Search for the cell housing the specified text and yield its (X, Y) center coordinate. 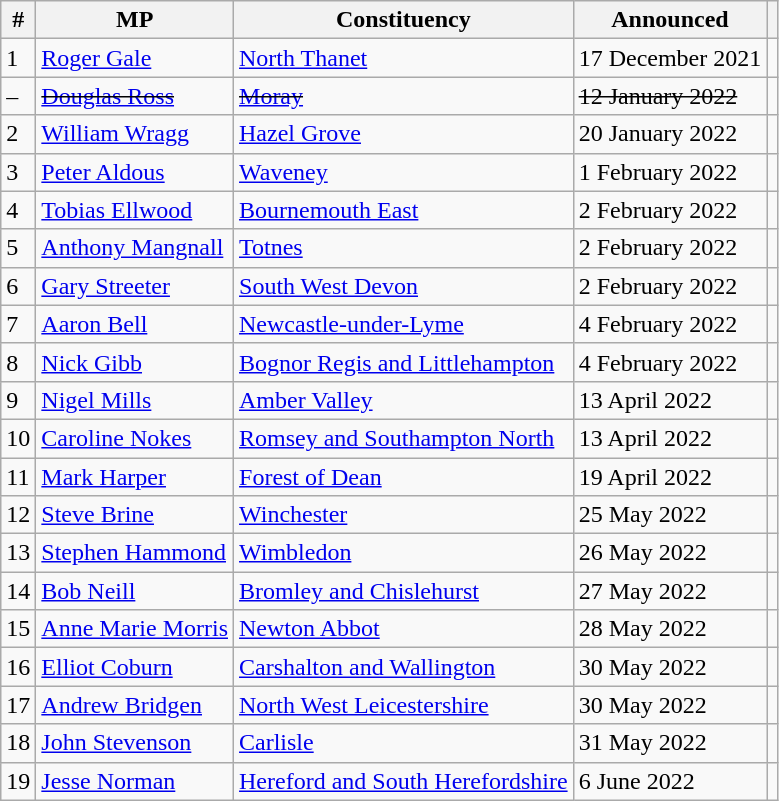
7 (18, 324)
16 (18, 667)
North Thanet (404, 58)
Aaron Bell (135, 324)
10 (18, 438)
25 May 2022 (670, 515)
Anne Marie Morris (135, 629)
Moray (404, 96)
3 (18, 172)
Newcastle-under-Lyme (404, 324)
6 June 2022 (670, 781)
Carlisle (404, 743)
26 May 2022 (670, 553)
Steve Brine (135, 515)
Carshalton and Wallington (404, 667)
– (18, 96)
1 (18, 58)
5 (18, 248)
Peter Aldous (135, 172)
William Wragg (135, 134)
11 (18, 477)
MP (135, 20)
19 (18, 781)
Romsey and Southampton North (404, 438)
Constituency (404, 20)
Andrew Bridgen (135, 705)
Caroline Nokes (135, 438)
Elliot Coburn (135, 667)
13 (18, 553)
South West Devon (404, 286)
Nick Gibb (135, 362)
Bromley and Chislehurst (404, 591)
Gary Streeter (135, 286)
28 May 2022 (670, 629)
Wimbledon (404, 553)
Tobias Ellwood (135, 210)
Nigel Mills (135, 400)
Bournemouth East (404, 210)
# (18, 20)
Announced (670, 20)
Mark Harper (135, 477)
20 January 2022 (670, 134)
14 (18, 591)
Newton Abbot (404, 629)
Forest of Dean (404, 477)
19 April 2022 (670, 477)
15 (18, 629)
27 May 2022 (670, 591)
John Stevenson (135, 743)
17 December 2021 (670, 58)
Anthony Mangnall (135, 248)
6 (18, 286)
Hereford and South Herefordshire (404, 781)
North West Leicestershire (404, 705)
Douglas Ross (135, 96)
12 (18, 515)
Stephen Hammond (135, 553)
1 February 2022 (670, 172)
31 May 2022 (670, 743)
Bob Neill (135, 591)
4 (18, 210)
Bognor Regis and Littlehampton (404, 362)
2 (18, 134)
17 (18, 705)
18 (18, 743)
Hazel Grove (404, 134)
Roger Gale (135, 58)
9 (18, 400)
Winchester (404, 515)
12 January 2022 (670, 96)
Waveney (404, 172)
Amber Valley (404, 400)
8 (18, 362)
Jesse Norman (135, 781)
Totnes (404, 248)
